Determine the [X, Y] coordinate at the center of the cell enclosing the given text.  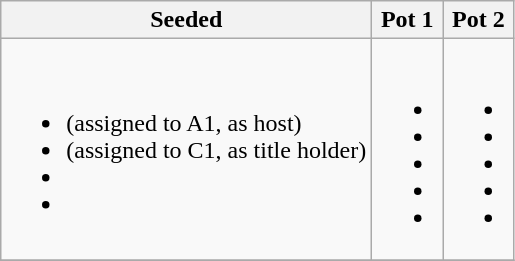
Pot 2 [478, 20]
(assigned to A1, as host) (assigned to C1, as title holder) [186, 150]
Seeded [186, 20]
Pot 1 [408, 20]
